Capture the cell that displays the provided text and extract its [X, Y] central coordinate. 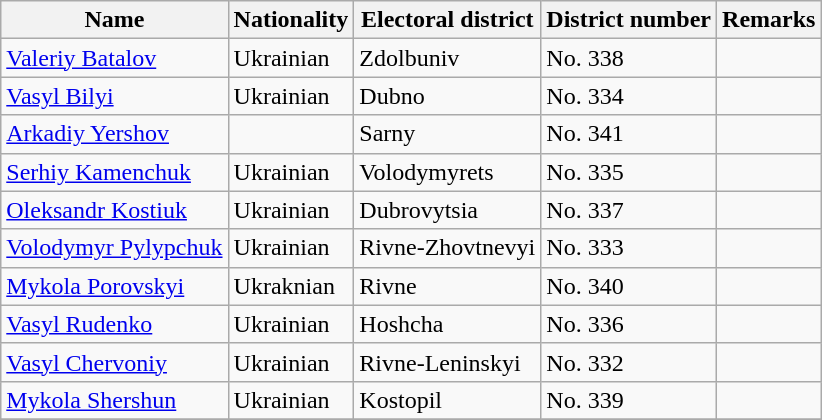
Mykola Shershun [114, 400]
Dubrovytsia [448, 210]
Hoshcha [448, 324]
Mykola Porovskyi [114, 286]
No. 333 [629, 248]
Oleksandr Kostiuk [114, 210]
Rivne [448, 286]
Vasyl Rudenko [114, 324]
Kostopil [448, 400]
Name [114, 20]
Arkadiy Yershov [114, 134]
No. 334 [629, 96]
Dubno [448, 96]
Sarny [448, 134]
Serhiy Kamenchuk [114, 172]
Electoral district [448, 20]
Vasyl Bilyi [114, 96]
No. 338 [629, 58]
No. 332 [629, 362]
Vasyl Chervoniy [114, 362]
No. 341 [629, 134]
No. 335 [629, 172]
No. 339 [629, 400]
District number [629, 20]
No. 337 [629, 210]
Volodymyr Pylypchuk [114, 248]
Zdolbuniv [448, 58]
No. 340 [629, 286]
No. 336 [629, 324]
Ukraknian [291, 286]
Valeriy Batalov [114, 58]
Rivne-Zhovtnevyi [448, 248]
Remarks [769, 20]
Volodymyrets [448, 172]
Nationality [291, 20]
Rivne-Leninskyi [448, 362]
